Identify which cell holds the provided text, then report its (x, y) central coordinate. 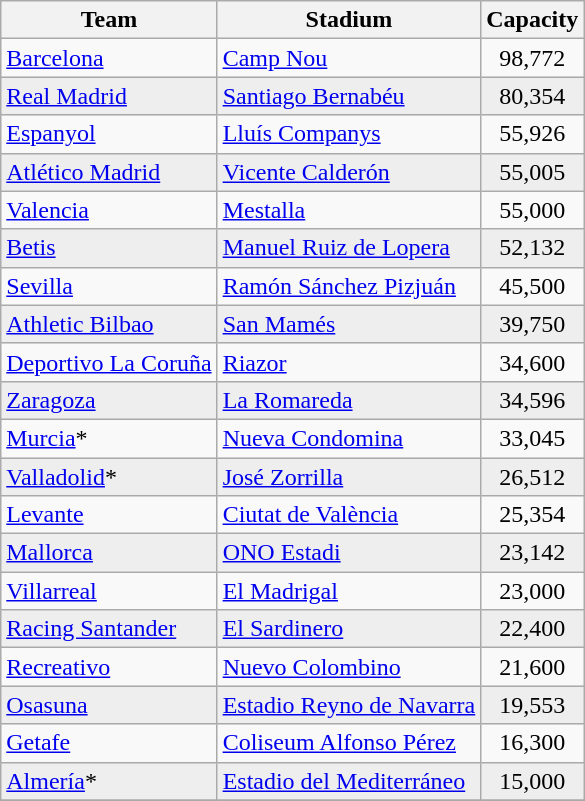
Deportivo La Coruña (109, 362)
23,000 (532, 591)
La Romareda (349, 400)
Almería* (109, 781)
55,926 (532, 134)
15,000 (532, 781)
16,300 (532, 743)
Capacity (532, 20)
22,400 (532, 629)
Camp Nou (349, 58)
Barcelona (109, 58)
Ramón Sánchez Pizjuán (349, 286)
Espanyol (109, 134)
José Zorrilla (349, 477)
52,132 (532, 248)
Betis (109, 248)
Mestalla (349, 210)
Vicente Calderón (349, 172)
Athletic Bilbao (109, 324)
Valencia (109, 210)
Lluís Companys (349, 134)
Stadium (349, 20)
Levante (109, 515)
Manuel Ruiz de Lopera (349, 248)
Valladolid* (109, 477)
45,500 (532, 286)
34,600 (532, 362)
23,142 (532, 553)
Sevilla (109, 286)
Getafe (109, 743)
Nuevo Colombino (349, 667)
Murcia* (109, 438)
Ciutat de València (349, 515)
34,596 (532, 400)
Recreativo (109, 667)
San Mamés (349, 324)
Coliseum Alfonso Pérez (349, 743)
98,772 (532, 58)
Osasuna (109, 705)
39,750 (532, 324)
25,354 (532, 515)
80,354 (532, 96)
Team (109, 20)
Villarreal (109, 591)
21,600 (532, 667)
Riazor (349, 362)
19,553 (532, 705)
El Sardinero (349, 629)
Racing Santander (109, 629)
Nueva Condomina (349, 438)
26,512 (532, 477)
Estadio Reyno de Navarra (349, 705)
Real Madrid (109, 96)
33,045 (532, 438)
El Madrigal (349, 591)
55,000 (532, 210)
Zaragoza (109, 400)
55,005 (532, 172)
Santiago Bernabéu (349, 96)
Estadio del Mediterráneo (349, 781)
Atlético Madrid (109, 172)
ONO Estadi (349, 553)
Mallorca (109, 553)
